From the cell containing the given text, extract its center point as (x, y) coordinate. 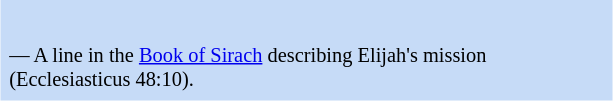
— A line in the Book of Sirach describing Elijah's mission (Ecclesiasticus 48:10). (306, 68)
